Scan for the cell matching the given text and deliver its (x, y) coordinate at center. 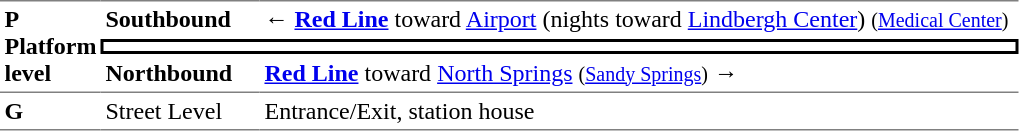
Entrance/Exit, station house (640, 112)
Southbound (180, 20)
PPlatform level (50, 46)
Red Line toward North Springs (Sandy Springs) → (640, 74)
Northbound (180, 74)
G (50, 112)
← Red Line toward Airport (nights toward Lindbergh Center) (Medical Center) (640, 20)
Street Level (180, 112)
